Capture the cell that displays the provided text and extract its (x, y) central coordinate. 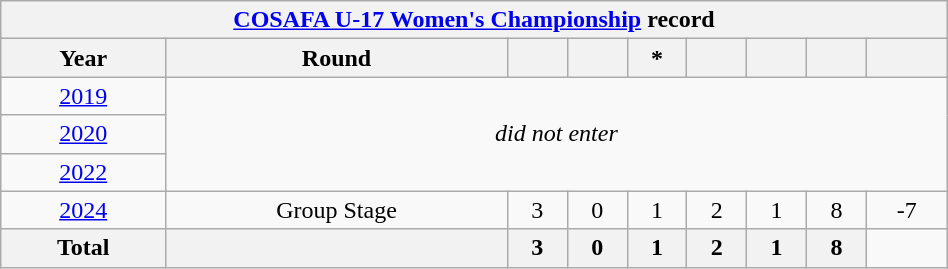
2020 (84, 134)
Round (337, 58)
Total (84, 248)
Group Stage (337, 210)
did not enter (557, 134)
Year (84, 58)
2024 (84, 210)
COSAFA U-17 Women's Championship record (474, 20)
-7 (906, 210)
2019 (84, 96)
2022 (84, 172)
* (657, 58)
